Search for the cell housing the specified text and yield its (X, Y) center coordinate. 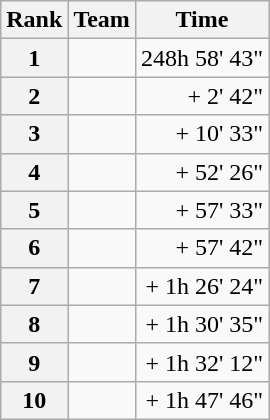
+ 10' 33" (202, 134)
1 (34, 58)
4 (34, 172)
+ 1h 26' 24" (202, 286)
248h 58' 43" (202, 58)
7 (34, 286)
+ 2' 42" (202, 96)
Team (102, 20)
8 (34, 324)
3 (34, 134)
+ 1h 30' 35" (202, 324)
6 (34, 248)
9 (34, 362)
+ 52' 26" (202, 172)
2 (34, 96)
+ 57' 42" (202, 248)
+ 1h 47' 46" (202, 400)
+ 1h 32' 12" (202, 362)
5 (34, 210)
Time (202, 20)
+ 57' 33" (202, 210)
10 (34, 400)
Rank (34, 20)
